Provide the (X, Y) coordinate of the cell's center where the given text is located.  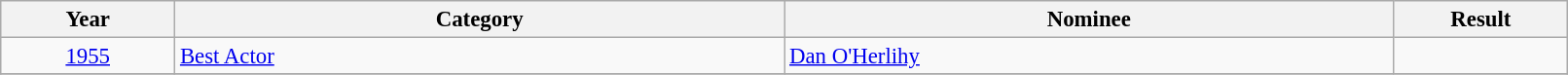
Best Actor (480, 56)
Dan O'Herlihy (1089, 56)
Nominee (1089, 19)
Result (1481, 19)
Year (88, 19)
Category (480, 19)
1955 (88, 56)
